Determine the (X, Y) coordinate at the center of the cell enclosing the given text.  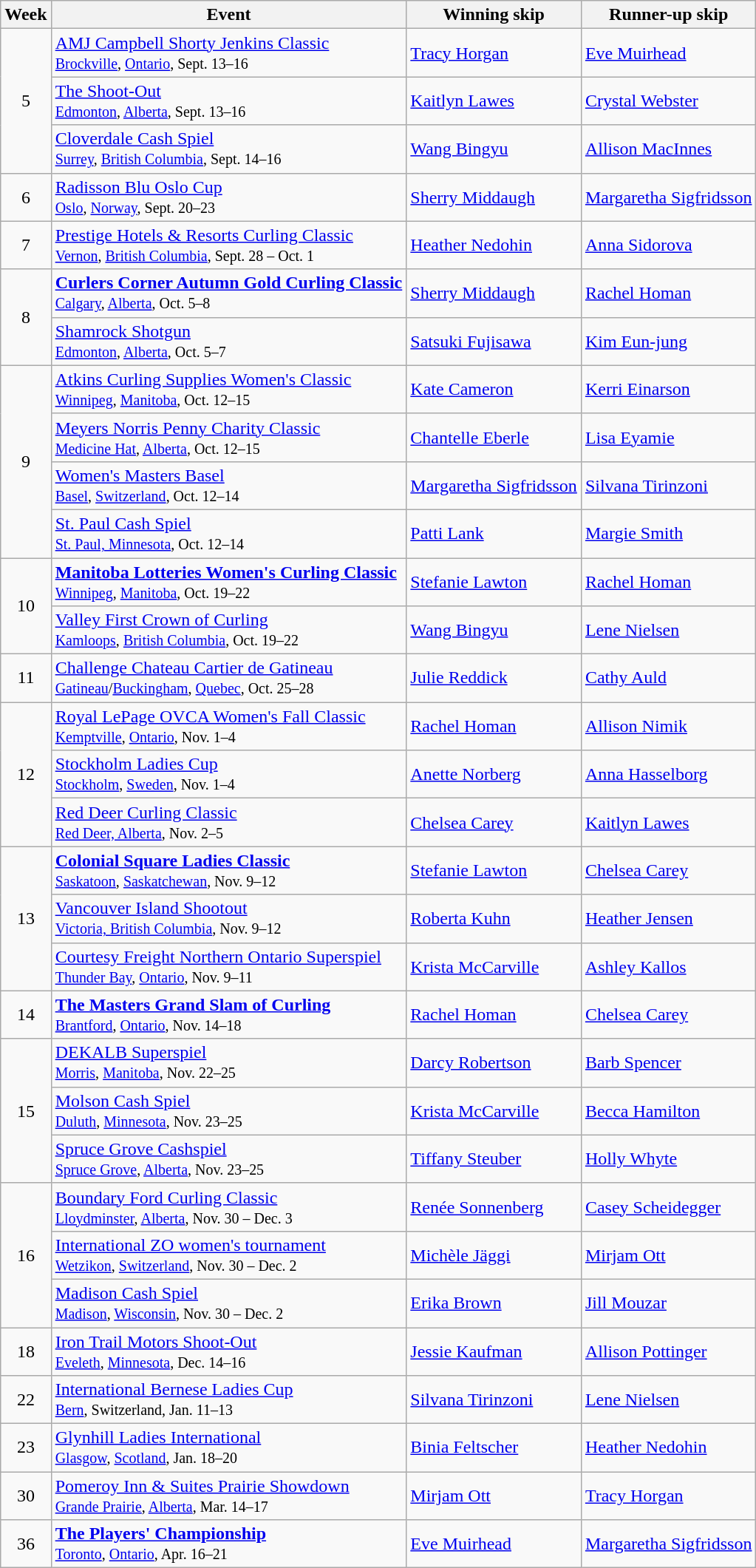
Barb Spencer (668, 1063)
Renée Sonnenberg (494, 1206)
Lisa Eyamie (668, 438)
18 (26, 1351)
Colonial Square Ladies Classic Saskatoon, Saskatchewan, Nov. 9–12 (229, 871)
Julie Reddick (494, 679)
12 (26, 775)
Heather Jensen (668, 918)
DEKALB Superspiel Morris, Manitoba, Nov. 22–25 (229, 1063)
9 (26, 461)
16 (26, 1255)
Patti Lank (494, 534)
10 (26, 605)
Ashley Kallos (668, 967)
Courtesy Freight Northern Ontario Superspiel Thunder Bay, Ontario, Nov. 9–11 (229, 967)
The Players' Championship Toronto, Ontario, Apr. 16–21 (229, 1544)
International ZO women's tournament Wetzikon, Switzerland, Nov. 30 – Dec. 2 (229, 1255)
Anna Sidorova (668, 245)
30 (26, 1496)
Curlers Corner Autumn Gold Curling Classic Calgary, Alberta, Oct. 5–8 (229, 293)
Glynhill Ladies International Glasgow, Scotland, Jan. 18–20 (229, 1447)
Cloverdale Cash Spiel Surrey, British Columbia, Sept. 14–16 (229, 149)
Prestige Hotels & Resorts Curling Classic Vernon, British Columbia, Sept. 28 – Oct. 1 (229, 245)
Cathy Auld (668, 679)
Allison Nimik (668, 726)
Spruce Grove Cashspiel Spruce Grove, Alberta, Nov. 23–25 (229, 1159)
5 (26, 101)
Winning skip (494, 15)
Madison Cash Spiel Madison, Wisconsin, Nov. 30 – Dec. 2 (229, 1303)
Anna Hasselborg (668, 775)
Jessie Kaufman (494, 1351)
Boundary Ford Curling Classic Lloydminster, Alberta, Nov. 30 – Dec. 3 (229, 1206)
Radisson Blu Oslo Cup Oslo, Norway, Sept. 20–23 (229, 197)
Allison Pottinger (668, 1351)
International Bernese Ladies Cup Bern, Switzerland, Jan. 11–13 (229, 1400)
Erika Brown (494, 1303)
7 (26, 245)
Jill Mouzar (668, 1303)
Vancouver Island Shootout Victoria, British Columbia, Nov. 9–12 (229, 918)
Valley First Crown of Curling Kamloops, British Columbia, Oct. 19–22 (229, 630)
13 (26, 918)
6 (26, 197)
Becca Hamilton (668, 1110)
Kerri Einarson (668, 389)
Satsuki Fujisawa (494, 342)
22 (26, 1400)
Women's Masters Basel Basel, Switzerland, Oct. 12–14 (229, 485)
Kate Cameron (494, 389)
15 (26, 1110)
36 (26, 1544)
8 (26, 317)
Allison MacInnes (668, 149)
Red Deer Curling Classic Red Deer, Alberta, Nov. 2–5 (229, 822)
Casey Scheidegger (668, 1206)
Crystal Webster (668, 101)
The Shoot-Out Edmonton, Alberta, Sept. 13–16 (229, 101)
Binia Feltscher (494, 1447)
Molson Cash Spiel Duluth, Minnesota, Nov. 23–25 (229, 1110)
Iron Trail Motors Shoot-Out Eveleth, Minnesota, Dec. 14–16 (229, 1351)
Tiffany Steuber (494, 1159)
Week (26, 15)
Michèle Jäggi (494, 1255)
Roberta Kuhn (494, 918)
14 (26, 1014)
Manitoba Lotteries Women's Curling Classic Winnipeg, Manitoba, Oct. 19–22 (229, 581)
Challenge Chateau Cartier de Gatineau Gatineau/Buckingham, Quebec, Oct. 25–28 (229, 679)
St. Paul Cash Spiel St. Paul, Minnesota, Oct. 12–14 (229, 534)
Margie Smith (668, 534)
Runner-up skip (668, 15)
Meyers Norris Penny Charity Classic Medicine Hat, Alberta, Oct. 12–15 (229, 438)
Stockholm Ladies Cup Stockholm, Sweden, Nov. 1–4 (229, 775)
Chantelle Eberle (494, 438)
Atkins Curling Supplies Women's Classic Winnipeg, Manitoba, Oct. 12–15 (229, 389)
Event (229, 15)
Royal LePage OVCA Women's Fall Classic Kemptville, Ontario, Nov. 1–4 (229, 726)
Pomeroy Inn & Suites Prairie Showdown Grande Prairie, Alberta, Mar. 14–17 (229, 1496)
11 (26, 679)
23 (26, 1447)
Holly Whyte (668, 1159)
Shamrock Shotgun Edmonton, Alberta, Oct. 5–7 (229, 342)
Darcy Robertson (494, 1063)
Kim Eun-jung (668, 342)
AMJ Campbell Shorty Jenkins Classic Brockville, Ontario, Sept. 13–16 (229, 53)
The Masters Grand Slam of Curling Brantford, Ontario, Nov. 14–18 (229, 1014)
Anette Norberg (494, 775)
